Locate the cell with the specified text and output its [x, y] center coordinate. 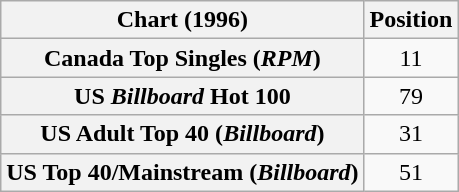
Canada Top Singles (RPM) [182, 58]
51 [411, 172]
Chart (1996) [182, 20]
US Billboard Hot 100 [182, 96]
Position [411, 20]
79 [411, 96]
31 [411, 134]
US Top 40/Mainstream (Billboard) [182, 172]
11 [411, 58]
US Adult Top 40 (Billboard) [182, 134]
